Find where the given text appears and provide that cell's center as [x, y] coordinate. 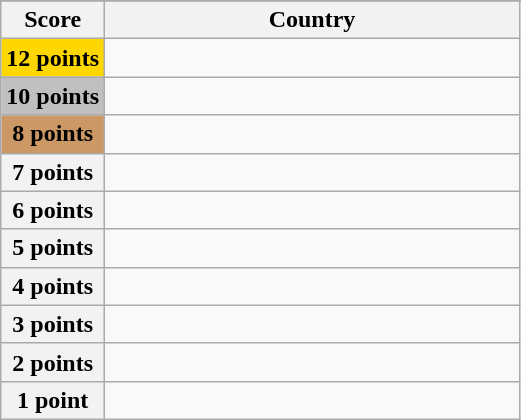
8 points [53, 134]
1 point [53, 400]
2 points [53, 362]
3 points [53, 324]
12 points [53, 58]
Score [53, 20]
7 points [53, 172]
10 points [53, 96]
6 points [53, 210]
5 points [53, 248]
Country [312, 20]
4 points [53, 286]
